Detect which cell encompasses the target text, then output its (x, y) center coordinate. 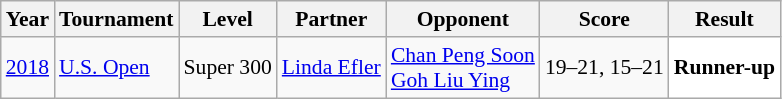
Partner (332, 19)
U.S. Open (116, 68)
2018 (28, 68)
Score (604, 19)
Year (28, 19)
Linda Efler (332, 68)
Super 300 (228, 68)
Opponent (463, 19)
Runner-up (724, 68)
Chan Peng Soon Goh Liu Ying (463, 68)
Level (228, 19)
19–21, 15–21 (604, 68)
Tournament (116, 19)
Result (724, 19)
